Detect which cell encompasses the target text, then output its [x, y] center coordinate. 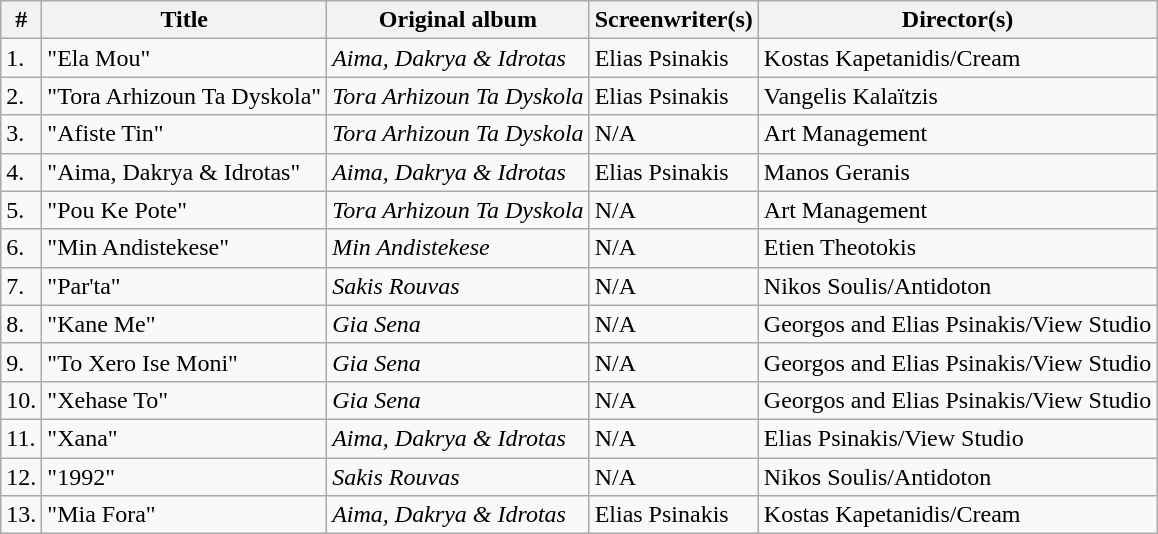
11. [22, 438]
"Xehase To" [184, 400]
"Pou Ke Pote" [184, 210]
"Min Andistekese" [184, 248]
Min Andistekese [458, 248]
4. [22, 172]
"Tora Arhizoun Ta Dyskola" [184, 96]
10. [22, 400]
5. [22, 210]
"Kane Me" [184, 324]
"Xana" [184, 438]
9. [22, 362]
"1992" [184, 477]
1. [22, 58]
"Ela Mou" [184, 58]
"Par'ta" [184, 286]
Original album [458, 20]
8. [22, 324]
"Aima, Dakrya & Idrotas" [184, 172]
6. [22, 248]
Etien Theotokis [958, 248]
"To Xero Ise Moni" [184, 362]
Manos Geranis [958, 172]
"Afiste Tin" [184, 134]
7. [22, 286]
12. [22, 477]
"Mia Fora" [184, 515]
Elias Psinakis/View Studio [958, 438]
2. [22, 96]
13. [22, 515]
Screenwriter(s) [674, 20]
3. [22, 134]
# [22, 20]
Director(s) [958, 20]
Vangelis Kalaïtzis [958, 96]
Title [184, 20]
